Determine the (x, y) coordinate at the center of the cell enclosing the given text.  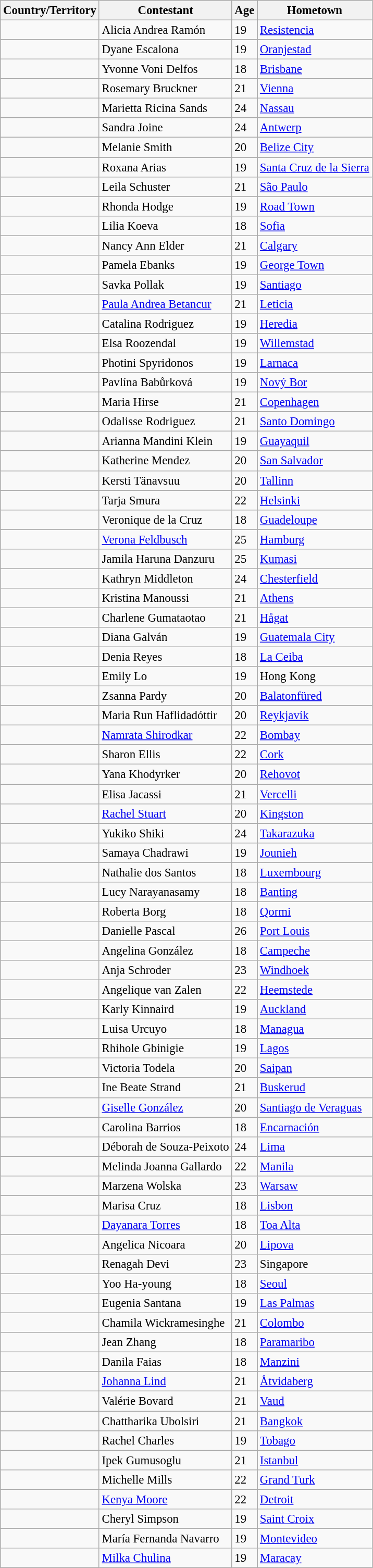
Road Town (315, 206)
Catalina Rodriguez (166, 324)
Renagah Devi (166, 1264)
Saipan (315, 1068)
São Paulo (315, 187)
Toa Alta (315, 1225)
Veronique de la Cruz (166, 520)
Kathryn Middleton (166, 578)
Carolina Barrios (166, 1127)
La Ceiba (315, 657)
Helsinki (315, 500)
Charlene Gumataotao (166, 618)
Colombo (315, 1323)
Elsa Roozendal (166, 343)
Savka Pollak (166, 285)
Jean Zhang (166, 1342)
Oranjestad (315, 50)
Hågat (315, 618)
Valérie Bovard (166, 1401)
Santiago (315, 285)
Port Louis (315, 931)
Kristina Manoussi (166, 598)
Willemstad (315, 343)
Kumasi (315, 559)
26 (245, 931)
Milka Chulina (166, 1558)
Maracay (315, 1558)
Sharon Ellis (166, 755)
Verona Feldbusch (166, 539)
Lucy Narayanasamy (166, 892)
Marisa Cruz (166, 1205)
Bombay (315, 735)
Johanna Lind (166, 1381)
Åtvidaberg (315, 1381)
Elisa Jacassi (166, 794)
Buskerud (315, 1088)
Sandra Joine (166, 128)
Belize City (315, 147)
Nassau (315, 108)
Country/Territory (50, 10)
Cork (315, 755)
Eugenia Santana (166, 1303)
Zsanna Pardy (166, 696)
Roxana Arias (166, 167)
Denia Reyes (166, 657)
Angelique van Zalen (166, 990)
Marietta Ricina Sands (166, 108)
Lilia Koeva (166, 226)
Balatonfüred (315, 696)
Emily Lo (166, 676)
San Salvador (315, 461)
Bangkok (315, 1421)
Detroit (315, 1499)
Kersti Tänavsuu (166, 480)
Anja Schroder (166, 970)
Nathalie dos Santos (166, 872)
Marzena Wolska (166, 1186)
Giselle González (166, 1107)
Larnaca (315, 363)
Maria Run Haflidadóttir (166, 715)
Auckland (315, 1009)
Vaud (315, 1401)
María Fernanda Navarro (166, 1538)
Reykjavík (315, 715)
Qormi (315, 911)
Pavlína Babůrková (166, 382)
Heredia (315, 324)
Seoul (315, 1284)
Yukiko Shiki (166, 833)
Santiago de Veraguas (315, 1107)
Encarnación (315, 1127)
Chamila Wickramesinghe (166, 1323)
Rhonda Hodge (166, 206)
Takarazuka (315, 833)
Dayanara Torres (166, 1225)
Alicia Andrea Ramón (166, 30)
Antwerp (315, 128)
Victoria Todela (166, 1068)
Guadeloupe (315, 520)
Paula Andrea Betancur (166, 304)
Hong Kong (315, 676)
Diana Galván (166, 637)
Guatemala City (315, 637)
Jounieh (315, 853)
Karly Kinnaird (166, 1009)
Rachel Charles (166, 1440)
Luisa Urcuyo (166, 1029)
Brisbane (315, 69)
Tobago (315, 1440)
Lima (315, 1146)
Arianna Mandini Klein (166, 441)
Calgary (315, 245)
Angelica Nicoara (166, 1244)
Age (245, 10)
Kenya Moore (166, 1499)
Samaya Chadrawi (166, 853)
Manzini (315, 1362)
Melinda Joanna Gallardo (166, 1166)
Chesterfield (315, 578)
Campeche (315, 950)
Luxembourg (315, 872)
Danila Faias (166, 1362)
Saint Croix (315, 1519)
Montevideo (315, 1538)
Jamila Haruna Danzuru (166, 559)
Katherine Mendez (166, 461)
Ine Beate Strand (166, 1088)
Athens (315, 598)
Pamela Ebanks (166, 265)
Santo Domingo (315, 422)
Rehovot (315, 774)
Rachel Stuart (166, 813)
Namrata Shirodkar (166, 735)
Hamburg (315, 539)
George Town (315, 265)
Grand Turk (315, 1479)
Roberta Borg (166, 911)
Las Palmas (315, 1303)
Istanbul (315, 1460)
Nancy Ann Elder (166, 245)
Resistencia (315, 30)
Managua (315, 1029)
Leticia (315, 304)
Kingston (315, 813)
Ipek Gumusoglu (166, 1460)
Yana Khodyrker (166, 774)
Lipova (315, 1244)
Copenhagen (315, 402)
Odalisse Rodriguez (166, 422)
Singapore (315, 1264)
Tarja Smura (166, 500)
Lagos (315, 1048)
Paramaribo (315, 1342)
Banting (315, 892)
Danielle Pascal (166, 931)
Angelina González (166, 950)
Michelle Mills (166, 1479)
Rosemary Bruckner (166, 89)
Vercelli (315, 794)
Nový Bor (315, 382)
Santa Cruz de la Sierra (315, 167)
Photini Spyridonos (166, 363)
Yvonne Voni Delfos (166, 69)
Windhoek (315, 970)
Manila (315, 1166)
Melanie Smith (166, 147)
Hometown (315, 10)
Chattharika Ubolsiri (166, 1421)
Sofia (315, 226)
Lisbon (315, 1205)
Vienna (315, 89)
Déborah de Souza-Peixoto (166, 1146)
Heemstede (315, 990)
Contestant (166, 10)
Guayaquil (315, 441)
Maria Hirse (166, 402)
Yoo Ha-young (166, 1284)
Cheryl Simpson (166, 1519)
Rhihole Gbinigie (166, 1048)
Tallinn (315, 480)
Dyane Escalona (166, 50)
Leila Schuster (166, 187)
Warsaw (315, 1186)
